From the cell containing the given text, extract its center point as (x, y) coordinate. 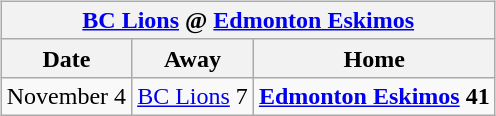
Home (374, 58)
Away (193, 58)
BC Lions 7 (193, 96)
November 4 (66, 96)
BC Lions @ Edmonton Eskimos (248, 20)
Date (66, 58)
Edmonton Eskimos 41 (374, 96)
